Return the (X, Y) coordinate for the center point of the cell that contains the specified text.  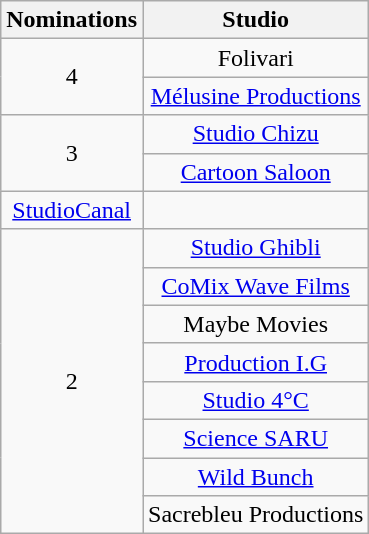
3 (72, 153)
Mélusine Productions (255, 96)
Studio 4°C (255, 400)
Sacrebleu Productions (255, 515)
Production I.G (255, 362)
CoMix Wave Films (255, 286)
StudioCanal (72, 210)
4 (72, 77)
2 (72, 381)
Cartoon Saloon (255, 172)
Nominations (72, 20)
Studio Ghibli (255, 248)
Studio Chizu (255, 134)
Studio (255, 20)
Wild Bunch (255, 477)
Science SARU (255, 438)
Maybe Movies (255, 324)
Folivari (255, 58)
